Find where the given text appears and provide that cell's center as [x, y] coordinate. 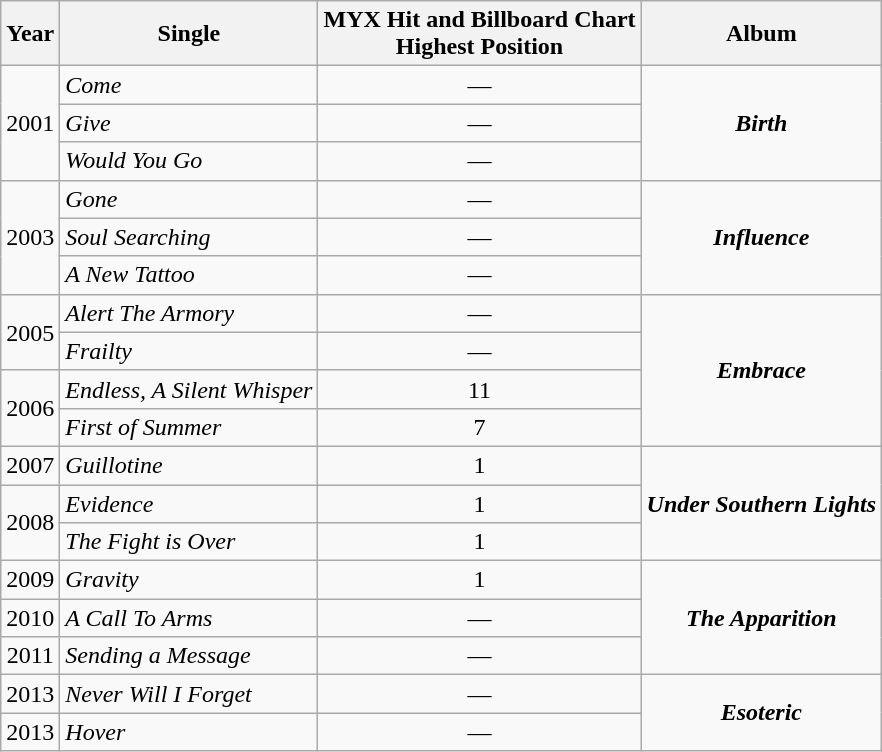
Soul Searching [189, 237]
Esoteric [761, 713]
2005 [30, 332]
Year [30, 34]
Come [189, 85]
First of Summer [189, 427]
11 [480, 389]
Gravity [189, 580]
2011 [30, 656]
Influence [761, 237]
2009 [30, 580]
Give [189, 123]
2001 [30, 123]
2008 [30, 522]
7 [480, 427]
2007 [30, 465]
Gone [189, 199]
A Call To Arms [189, 618]
Single [189, 34]
Under Southern Lights [761, 503]
2010 [30, 618]
The Apparition [761, 618]
Endless, A Silent Whisper [189, 389]
Sending a Message [189, 656]
Frailty [189, 351]
Birth [761, 123]
Guillotine [189, 465]
Embrace [761, 370]
2006 [30, 408]
2003 [30, 237]
Alert The Armory [189, 313]
The Fight is Over [189, 542]
Never Will I Forget [189, 694]
MYX Hit and Billboard Chart Highest Position [480, 34]
Hover [189, 732]
A New Tattoo [189, 275]
Album [761, 34]
Would You Go [189, 161]
Evidence [189, 503]
